Capture the cell that displays the provided text and extract its (x, y) central coordinate. 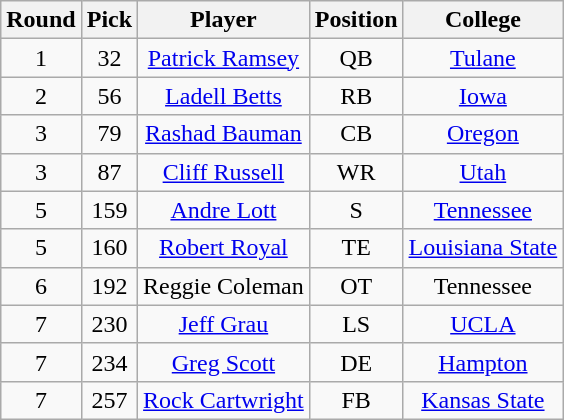
S (356, 210)
Andre Lott (224, 210)
56 (109, 96)
Iowa (483, 96)
234 (109, 362)
Patrick Ramsey (224, 58)
87 (109, 172)
Position (356, 20)
230 (109, 324)
Cliff Russell (224, 172)
Greg Scott (224, 362)
DE (356, 362)
6 (41, 286)
Louisiana State (483, 248)
Player (224, 20)
FB (356, 400)
OT (356, 286)
Pick (109, 20)
Ladell Betts (224, 96)
1 (41, 58)
160 (109, 248)
Round (41, 20)
Tulane (483, 58)
QB (356, 58)
Kansas State (483, 400)
Jeff Grau (224, 324)
Oregon (483, 134)
LS (356, 324)
192 (109, 286)
159 (109, 210)
Robert Royal (224, 248)
TE (356, 248)
79 (109, 134)
257 (109, 400)
College (483, 20)
RB (356, 96)
32 (109, 58)
Utah (483, 172)
Hampton (483, 362)
Reggie Coleman (224, 286)
2 (41, 96)
WR (356, 172)
CB (356, 134)
Rock Cartwright (224, 400)
UCLA (483, 324)
Rashad Bauman (224, 134)
